Pinpoint the cell where the given text exists, returning its [X, Y] midpoint coordinate. 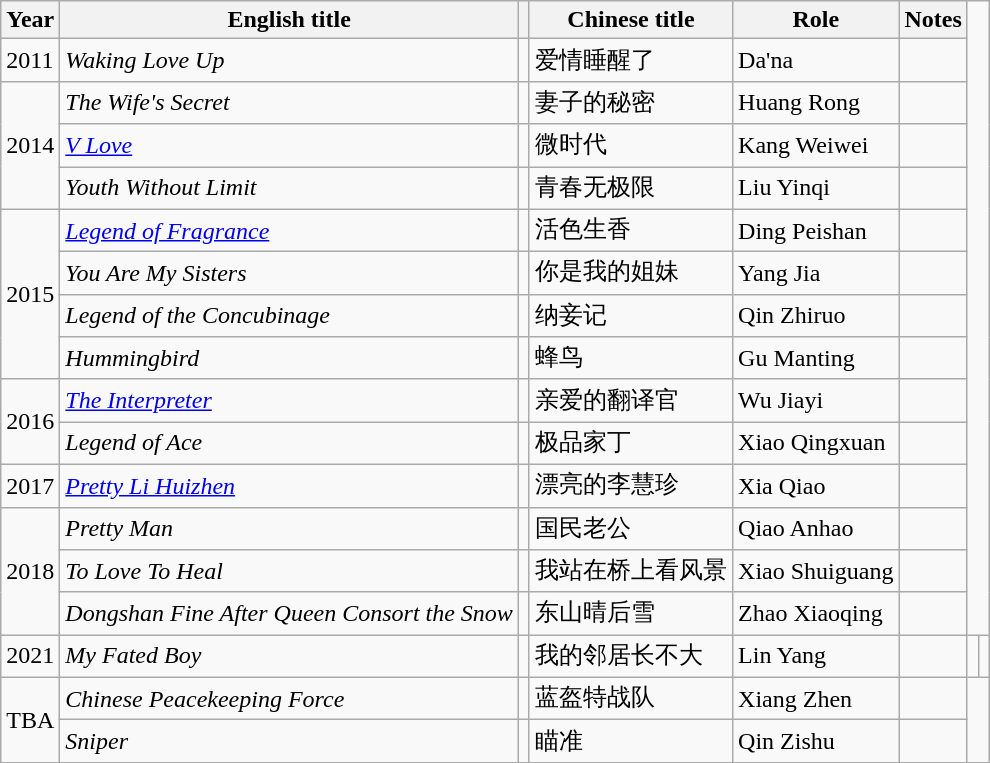
2011 [30, 60]
漂亮的李慧珍 [630, 486]
My Fated Boy [290, 656]
我的邻居长不大 [630, 656]
Youth Without Limit [290, 188]
2018 [30, 571]
Qiao Anhao [816, 528]
Legend of Fragrance [290, 230]
Ding Peishan [816, 230]
Legend of Ace [290, 444]
English title [290, 20]
Pretty Li Huizhen [290, 486]
Notes [933, 20]
我站在桥上看风景 [630, 572]
Qin Zishu [816, 742]
Legend of the Concubinage [290, 316]
Xiao Qingxuan [816, 444]
极品家丁 [630, 444]
TBA [30, 720]
Lin Yang [816, 656]
爱情睡醒了 [630, 60]
Xiang Zhen [816, 698]
To Love To Heal [290, 572]
亲爱的翻译官 [630, 400]
青春无极限 [630, 188]
Sniper [290, 742]
V Love [290, 146]
Xiao Shuiguang [816, 572]
Qin Zhiruo [816, 316]
国民老公 [630, 528]
The Interpreter [290, 400]
你是我的姐妹 [630, 274]
Xia Qiao [816, 486]
Role [816, 20]
Gu Manting [816, 358]
2021 [30, 656]
Waking Love Up [290, 60]
2015 [30, 294]
2014 [30, 145]
纳妾记 [630, 316]
You Are My Sisters [290, 274]
Yang Jia [816, 274]
Chinese Peacekeeping Force [290, 698]
The Wife's Secret [290, 102]
Hummingbird [290, 358]
东山晴后雪 [630, 614]
活色生香 [630, 230]
2016 [30, 422]
Da'na [816, 60]
Kang Weiwei [816, 146]
Chinese title [630, 20]
Liu Yinqi [816, 188]
Zhao Xiaoqing [816, 614]
Wu Jiayi [816, 400]
Year [30, 20]
蓝盔特战队 [630, 698]
妻子的秘密 [630, 102]
蜂鸟 [630, 358]
微时代 [630, 146]
Huang Rong [816, 102]
Dongshan Fine After Queen Consort the Snow [290, 614]
2017 [30, 486]
瞄准 [630, 742]
Pretty Man [290, 528]
